Provide the (X, Y) coordinate of the cell's center where the given text is located.  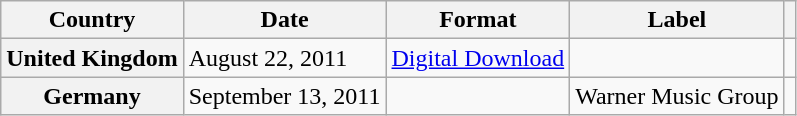
Date (284, 20)
Country (92, 20)
Germany (92, 96)
Warner Music Group (677, 96)
September 13, 2011 (284, 96)
Format (478, 20)
Digital Download (478, 58)
United Kingdom (92, 58)
August 22, 2011 (284, 58)
Label (677, 20)
